Provide the (X, Y) coordinate of the cell's center where the given text is located.  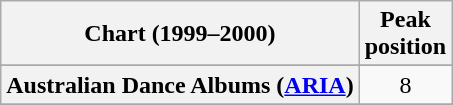
Chart (1999–2000) (180, 34)
Australian Dance Albums (ARIA) (180, 85)
Peakposition (405, 34)
8 (405, 85)
